Scan for the cell matching the given text and deliver its [x, y] coordinate at center. 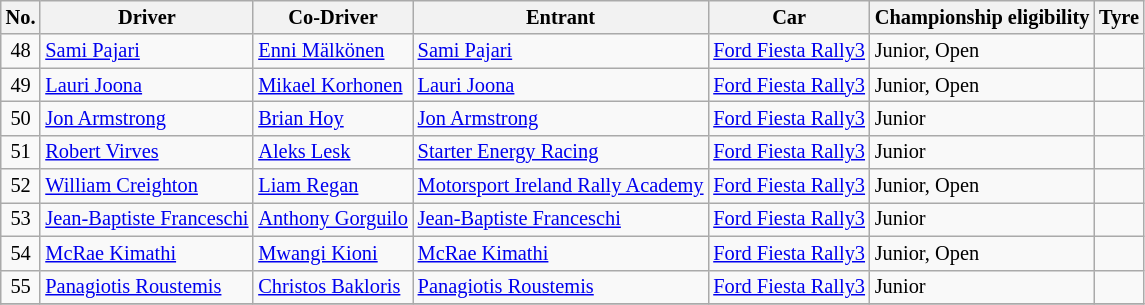
48 [21, 51]
Brian Hoy [332, 118]
Driver [146, 17]
Entrant [561, 17]
Starter Energy Racing [561, 152]
50 [21, 118]
52 [21, 186]
Tyre [1119, 17]
Mikael Korhonen [332, 85]
Enni Mälkönen [332, 51]
Mwangi Kioni [332, 253]
Christos Bakloris [332, 287]
Co-Driver [332, 17]
Robert Virves [146, 152]
Liam Regan [332, 186]
49 [21, 85]
53 [21, 219]
Championship eligibility [982, 17]
Motorsport Ireland Rally Academy [561, 186]
William Creighton [146, 186]
Car [788, 17]
51 [21, 152]
No. [21, 17]
55 [21, 287]
Aleks Lesk [332, 152]
54 [21, 253]
Anthony Gorguilo [332, 219]
